Determine the [x, y] coordinate at the center of the cell enclosing the given text.  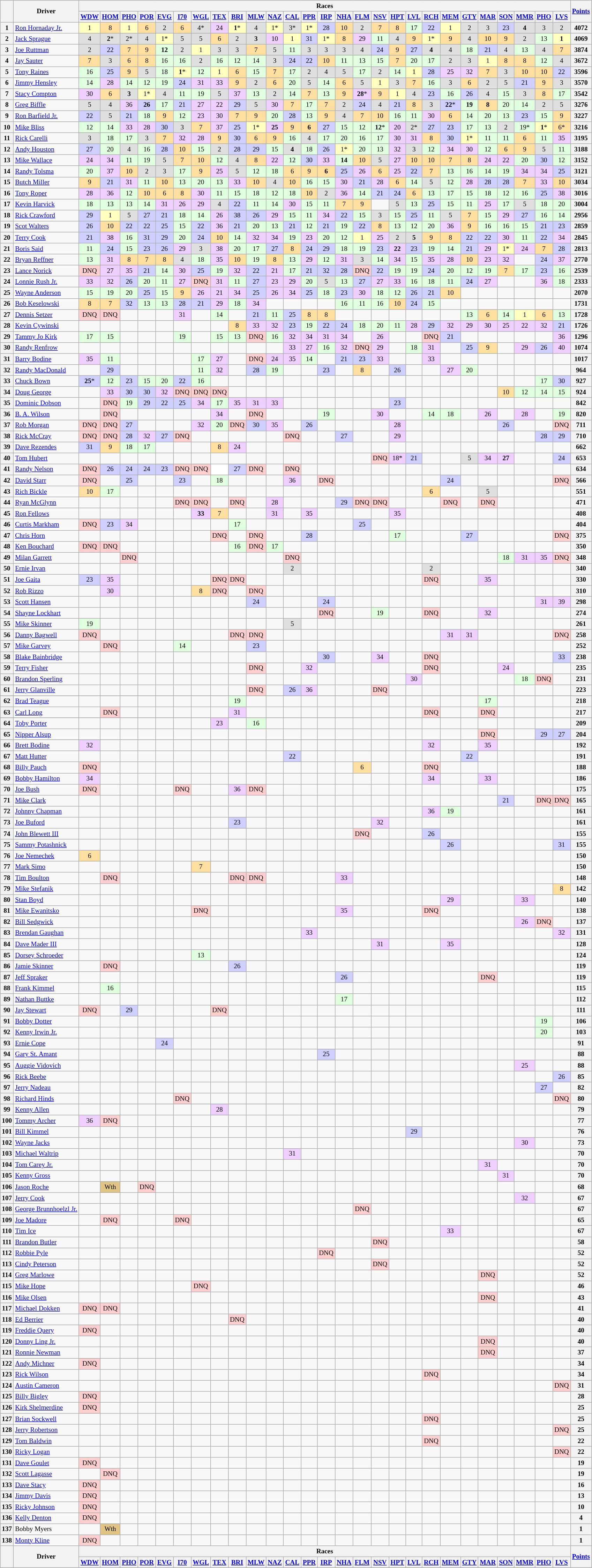
375 [581, 536]
Kelly Denton [46, 1518]
Brandon Butler [46, 1242]
60 [7, 679]
109 [7, 1220]
Ronnie Newman [46, 1353]
Mike Stefanik [46, 889]
Rick Beebe [46, 1077]
Joe Gaita [46, 580]
Mike Olsen [46, 1297]
Ken Bouchard [46, 547]
192 [581, 745]
Mike Ewanitsko [46, 911]
223 [581, 690]
61 [7, 690]
54 [7, 613]
Jack Sprague [46, 39]
404 [581, 525]
Kevin Harvick [46, 204]
924 [581, 392]
209 [581, 723]
3216 [581, 127]
Richard Hinds [46, 1099]
Wayne Jacks [46, 1143]
Bobby Hamilton [46, 778]
Tammy Jo Kirk [46, 337]
Mike Skinner [46, 624]
Dorsey Schroeder [46, 955]
2333 [581, 282]
99 [7, 1110]
3596 [581, 72]
48 [7, 547]
Wayne Anderson [46, 293]
Andy Michner [46, 1364]
Randy Tolsma [46, 171]
Mike Hope [46, 1286]
Johnny Chapman [46, 812]
186 [581, 778]
101 [7, 1132]
298 [581, 602]
964 [581, 370]
4069 [581, 39]
Mike Wallace [46, 160]
350 [581, 547]
3034 [581, 182]
Auggie Vidovich [46, 1066]
330 [581, 580]
Joe Bush [46, 790]
2070 [581, 293]
Tony Roper [46, 193]
710 [581, 436]
3874 [581, 50]
125 [7, 1397]
2859 [581, 226]
David Starr [46, 480]
69 [7, 778]
Ernie Cope [46, 1044]
Kenny Gross [46, 1176]
Terry Cook [46, 238]
B. A. Wilson [46, 414]
Danny Bagwell [46, 635]
3195 [581, 138]
2813 [581, 249]
Bobby Myers [46, 1529]
662 [581, 447]
Sammy Potashnick [46, 845]
Terry Fisher [46, 668]
78 [7, 878]
3542 [581, 94]
Rick Wilson [46, 1375]
1728 [581, 315]
135 [7, 1507]
130 [7, 1452]
Randy Nelson [46, 469]
90 [7, 1010]
Dennis Setzer [46, 315]
Butch Miller [46, 182]
Brandon Sperling [46, 679]
Rob Morgan [46, 425]
94 [7, 1054]
Tommy Archer [46, 1121]
Nipper Alsup [46, 734]
Brendan Gaughan [46, 933]
66 [7, 745]
Tom Baldwin [46, 1441]
Jay Stewart [46, 1010]
95 [7, 1066]
Tim Boulton [46, 878]
45 [7, 514]
Kirk Shelmerdine [46, 1408]
64 [7, 723]
Blake Bainbridge [46, 657]
Jerry Nadeau [46, 1088]
Rick Crawford [46, 216]
4072 [581, 28]
62 [7, 701]
231 [581, 679]
113 [7, 1264]
108 [7, 1209]
Stacy Compton [46, 94]
105 [7, 1176]
Brett Bodine [46, 745]
Curtis Markham [46, 525]
551 [581, 492]
56 [7, 635]
Greg Marlowe [46, 1275]
120 [7, 1342]
Matt Hutter [46, 756]
Mike Bliss [46, 127]
Brian Sockwell [46, 1419]
92 [7, 1032]
Rick McCray [46, 436]
2845 [581, 238]
Tony Raines [46, 72]
Jerry Robertson [46, 1430]
Shayne Lockhart [46, 613]
Cindy Peterson [46, 1264]
188 [581, 768]
Toby Porter [46, 723]
Jeff Spraker [46, 977]
55 [7, 624]
133 [7, 1485]
4* [201, 28]
Tom Carey Jr. [46, 1165]
Billy Bigley [46, 1397]
Greg Biffle [46, 105]
408 [581, 514]
258 [581, 635]
53 [7, 602]
842 [581, 403]
711 [581, 425]
Ricky Logan [46, 1452]
634 [581, 469]
116 [7, 1297]
Dave Goulet [46, 1463]
Carl Long [46, 712]
134 [7, 1496]
261 [581, 624]
87 [7, 977]
Ed Berrier [46, 1320]
Barry Bodine [46, 359]
820 [581, 414]
George Brunnhoelzl Jr. [46, 1209]
Bob Keselowski [46, 304]
83 [7, 933]
1017 [581, 359]
Andy Houston [46, 149]
63 [7, 712]
1731 [581, 304]
Brad Teague [46, 701]
310 [581, 591]
44 [7, 502]
Jay Sauter [46, 61]
3227 [581, 116]
927 [581, 381]
Randy MacDonald [46, 370]
72 [7, 812]
165 [581, 801]
74 [7, 834]
3672 [581, 61]
Lonnie Rush Jr. [46, 282]
Joe Ruttman [46, 50]
123 [7, 1375]
57 [7, 646]
Jimmy Hensley [46, 83]
Chris Horn [46, 536]
136 [7, 1518]
148 [581, 878]
129 [7, 1441]
110 [7, 1231]
218 [581, 701]
Scott Hansen [46, 602]
Tom Hubert [46, 458]
Scott Lagasse [46, 1474]
86 [7, 966]
117 [7, 1308]
Rich Bickle [46, 492]
Rick Carelli [46, 138]
1726 [581, 326]
Austin Cameron [46, 1386]
114 [7, 1275]
140 [581, 900]
3004 [581, 204]
118 [7, 1320]
28* [362, 94]
Lance Norick [46, 271]
Michael Waltrip [46, 1154]
3016 [581, 193]
Bobby Dotter [46, 1021]
2956 [581, 216]
Mike Garvey [46, 646]
Gary St. Amant [46, 1054]
3188 [581, 149]
104 [7, 1165]
Ricky Johnson [46, 1507]
3152 [581, 160]
93 [7, 1044]
Chuck Bown [46, 381]
Joe Madore [46, 1220]
3570 [581, 83]
471 [581, 502]
Milan Garrett [46, 558]
Ryan McGlynn [46, 502]
274 [581, 613]
Stan Boyd [46, 900]
Tim Ice [46, 1231]
217 [581, 712]
89 [7, 999]
Michael Dokken [46, 1308]
142 [581, 889]
Kenny Allen [46, 1110]
3* [292, 28]
96 [7, 1077]
Frank Kimmel [46, 988]
2770 [581, 260]
42 [7, 480]
Ron Hornaday Jr. [46, 28]
98 [7, 1099]
50 [7, 569]
Boris Said [46, 249]
Doug George [46, 392]
348 [581, 558]
19* [525, 127]
Joe Nemechek [46, 856]
Jamie Skinner [46, 966]
191 [581, 756]
18* [398, 458]
Robbie Pyle [46, 1253]
Freddie Query [46, 1330]
25* [89, 381]
Rob Rizzo [46, 591]
6* [562, 127]
122 [7, 1364]
100 [7, 1121]
1074 [581, 348]
Monty Kline [46, 1540]
Dominic Dobson [46, 403]
Bryan Reffner [46, 260]
Jerry Cook [46, 1198]
235 [581, 668]
Kenny Irwin Jr. [46, 1032]
132 [7, 1474]
84 [7, 944]
71 [7, 801]
Scot Walters [46, 226]
Ron Barfield Jr. [46, 116]
Ernie Irvan [46, 569]
252 [581, 646]
Mark Simo [46, 867]
566 [581, 480]
238 [581, 657]
Donny Ling Jr. [46, 1342]
Jerry Glanville [46, 690]
Randy Renfrow [46, 348]
Mike Clark [46, 801]
121 [7, 1353]
126 [7, 1408]
Jimmy Davis [46, 1496]
653 [581, 458]
340 [581, 569]
Joe Buford [46, 823]
Nathan Buttke [46, 999]
127 [7, 1419]
Dave Mader III [46, 944]
51 [7, 580]
102 [7, 1143]
2539 [581, 271]
3276 [581, 105]
Dave Rezendes [46, 447]
Bill Kimmel [46, 1132]
Kevin Cywinski [46, 326]
49 [7, 558]
75 [7, 845]
John Blewett III [46, 834]
107 [7, 1198]
47 [7, 536]
Bill Sedgwick [46, 922]
Billy Pauch [46, 768]
3121 [581, 171]
Dave Stacy [46, 1485]
Ron Fellows [46, 514]
59 [7, 668]
204 [581, 734]
81 [7, 911]
175 [581, 790]
1296 [581, 337]
Jason Roche [46, 1187]
12* [380, 127]
22* [450, 105]
97 [7, 1088]
